Capture the cell that displays the provided text and extract its (X, Y) central coordinate. 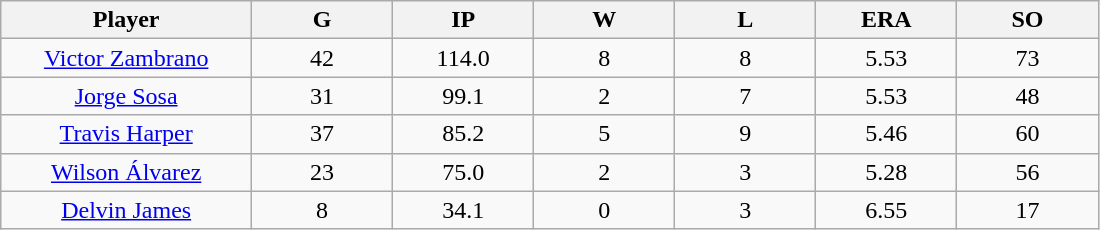
5 (604, 134)
42 (322, 58)
73 (1028, 58)
5.28 (886, 172)
6.55 (886, 210)
37 (322, 134)
75.0 (464, 172)
IP (464, 20)
ERA (886, 20)
56 (1028, 172)
99.1 (464, 96)
114.0 (464, 58)
7 (746, 96)
48 (1028, 96)
17 (1028, 210)
31 (322, 96)
60 (1028, 134)
0 (604, 210)
34.1 (464, 210)
SO (1028, 20)
5.46 (886, 134)
23 (322, 172)
W (604, 20)
Jorge Sosa (126, 96)
Victor Zambrano (126, 58)
85.2 (464, 134)
L (746, 20)
Player (126, 20)
G (322, 20)
Wilson Álvarez (126, 172)
Delvin James (126, 210)
Travis Harper (126, 134)
9 (746, 134)
